Pinpoint the cell where the given text exists, returning its [x, y] midpoint coordinate. 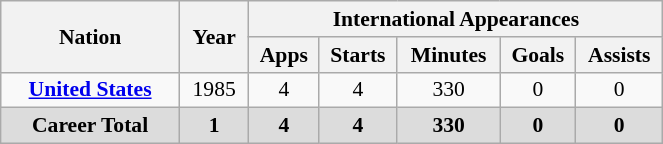
Minutes [448, 55]
Goals [538, 55]
Nation [90, 36]
International Appearances [456, 19]
Assists [620, 55]
United States [90, 90]
Starts [358, 55]
1985 [214, 90]
1 [214, 126]
Year [214, 36]
Apps [284, 55]
Career Total [90, 126]
